Locate the cell with the specified text and output its [x, y] center coordinate. 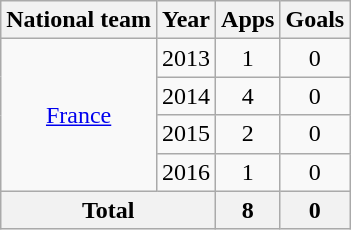
2013 [186, 58]
2 [248, 134]
4 [248, 96]
8 [248, 210]
2014 [186, 96]
Total [108, 210]
National team [79, 20]
Goals [315, 20]
2015 [186, 134]
France [79, 115]
2016 [186, 172]
Year [186, 20]
Apps [248, 20]
